Capture the cell that displays the provided text and extract its [X, Y] central coordinate. 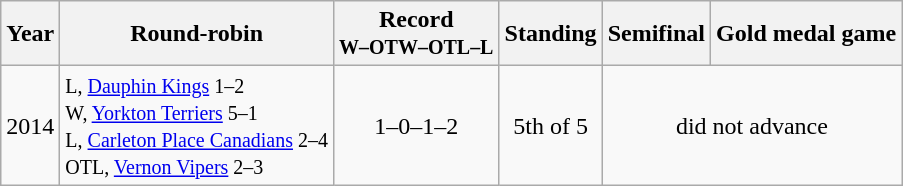
Gold medal game [806, 34]
1–0–1–2 [416, 126]
Year [30, 34]
Round-robin [197, 34]
Semifinal [656, 34]
did not advance [752, 126]
5th of 5 [550, 126]
L, Dauphin Kings 1–2W, Yorkton Terriers 5–1L, Carleton Place Canadians 2–4OTL, Vernon Vipers 2–3 [197, 126]
2014 [30, 126]
RecordW–OTW–OTL–L [416, 34]
Standing [550, 34]
